Capture the cell that displays the provided text and extract its (x, y) central coordinate. 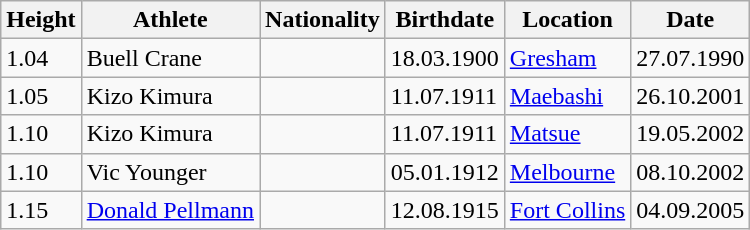
Vic Younger (170, 172)
Nationality (323, 20)
Fort Collins (567, 210)
1.04 (41, 58)
Buell Crane (170, 58)
1.05 (41, 96)
12.08.1915 (444, 210)
05.01.1912 (444, 172)
Height (41, 20)
Melbourne (567, 172)
Maebashi (567, 96)
27.07.1990 (690, 58)
Gresham (567, 58)
04.09.2005 (690, 210)
18.03.1900 (444, 58)
19.05.2002 (690, 134)
1.15 (41, 210)
Birthdate (444, 20)
Date (690, 20)
26.10.2001 (690, 96)
Location (567, 20)
Donald Pellmann (170, 210)
Matsue (567, 134)
08.10.2002 (690, 172)
Athlete (170, 20)
